Return the (x, y) coordinate for the center point of the cell that contains the specified text.  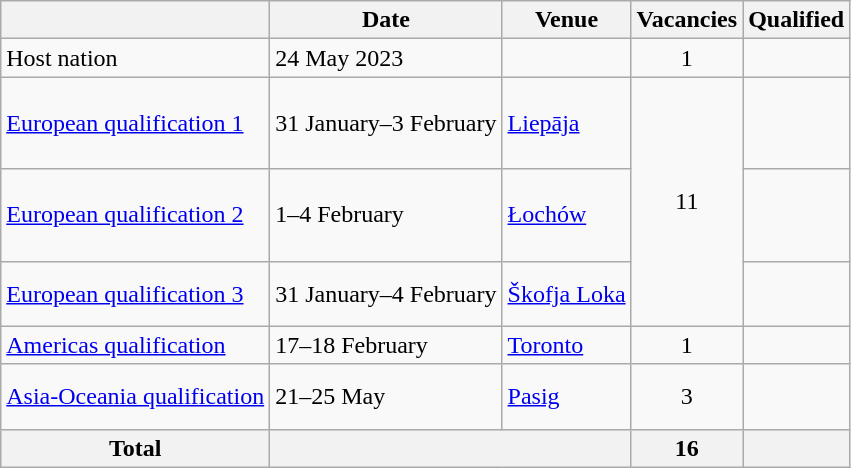
3 (687, 396)
Asia-Oceania qualification (136, 396)
Qualified (796, 20)
Americas qualification (136, 345)
Date (386, 20)
31 January–4 February (386, 294)
Toronto (566, 345)
Liepāja (566, 123)
Venue (566, 20)
16 (687, 448)
Host nation (136, 58)
European qualification 2 (136, 215)
European qualification 3 (136, 294)
24 May 2023 (386, 58)
17–18 February (386, 345)
1–4 February (386, 215)
Škofja Loka (566, 294)
21–25 May (386, 396)
Vacancies (687, 20)
Pasig (566, 396)
European qualification 1 (136, 123)
Łochów (566, 215)
11 (687, 202)
Total (136, 448)
31 January–3 February (386, 123)
